Scan for the cell matching the given text and deliver its (X, Y) coordinate at center. 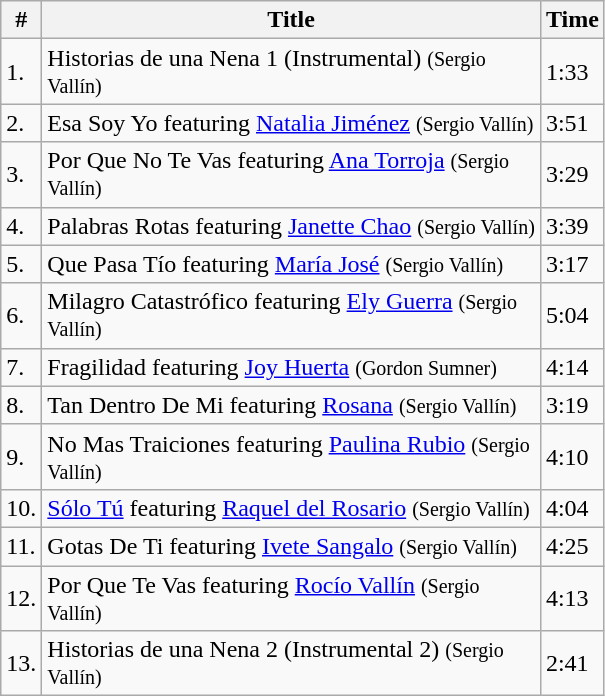
10. (22, 508)
4:10 (572, 456)
Tan Dentro De Mi featuring Rosana (Sergio Vallín) (292, 405)
12. (22, 598)
# (22, 20)
Fragilidad featuring Joy Huerta (Gordon Sumner) (292, 367)
Palabras Rotas featuring Janette Chao (Sergio Vallín) (292, 226)
9. (22, 456)
Title (292, 20)
4:13 (572, 598)
4:04 (572, 508)
5. (22, 264)
5:04 (572, 316)
2. (22, 123)
7. (22, 367)
3:39 (572, 226)
No Mas Traiciones featuring Paulina Rubio (Sergio Vallín) (292, 456)
3. (22, 174)
Historias de una Nena 2 (Instrumental 2) (Sergio Vallín) (292, 664)
6. (22, 316)
Esa Soy Yo featuring Natalia Jiménez (Sergio Vallín) (292, 123)
Por Que Te Vas featuring Rocío Vallín (Sergio Vallín) (292, 598)
3:29 (572, 174)
1. (22, 72)
Gotas De Ti featuring Ivete Sangalo (Sergio Vallín) (292, 546)
4:25 (572, 546)
Time (572, 20)
11. (22, 546)
3:19 (572, 405)
13. (22, 664)
Milagro Catastrófico featuring Ely Guerra (Sergio Vallín) (292, 316)
3:51 (572, 123)
8. (22, 405)
3:17 (572, 264)
2:41 (572, 664)
1:33 (572, 72)
Sólo Tú featuring Raquel del Rosario (Sergio Vallín) (292, 508)
4. (22, 226)
Por Que No Te Vas featuring Ana Torroja (Sergio Vallín) (292, 174)
Historias de una Nena 1 (Instrumental) (Sergio Vallín) (292, 72)
Que Pasa Tío featuring María José (Sergio Vallín) (292, 264)
4:14 (572, 367)
